Return the [x, y] coordinate for the center point of the cell that contains the specified text.  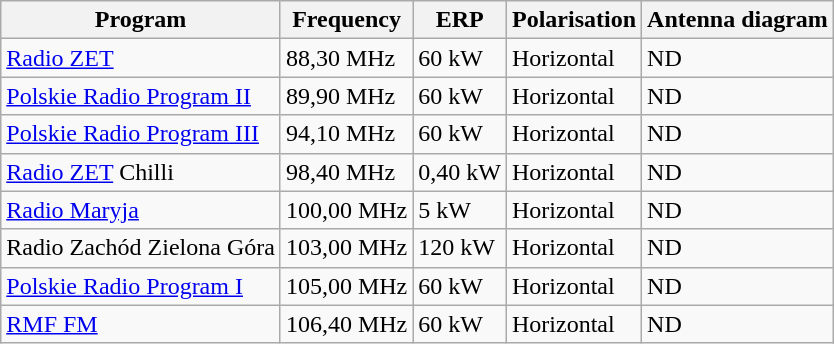
100,00 MHz [346, 210]
5 kW [460, 210]
98,40 MHz [346, 172]
ERP [460, 20]
Polarisation [574, 20]
Radio Zachód Zielona Góra [141, 248]
94,10 MHz [346, 134]
RMF FM [141, 324]
Antenna diagram [738, 20]
106,40 MHz [346, 324]
105,00 MHz [346, 286]
Polskie Radio Program I [141, 286]
Radio ZET [141, 58]
103,00 MHz [346, 248]
Polskie Radio Program II [141, 96]
88,30 MHz [346, 58]
Radio Maryja [141, 210]
Polskie Radio Program III [141, 134]
Frequency [346, 20]
Radio ZET Chilli [141, 172]
0,40 kW [460, 172]
120 kW [460, 248]
Program [141, 20]
89,90 MHz [346, 96]
